Locate the cell with the specified text and output its [X, Y] center coordinate. 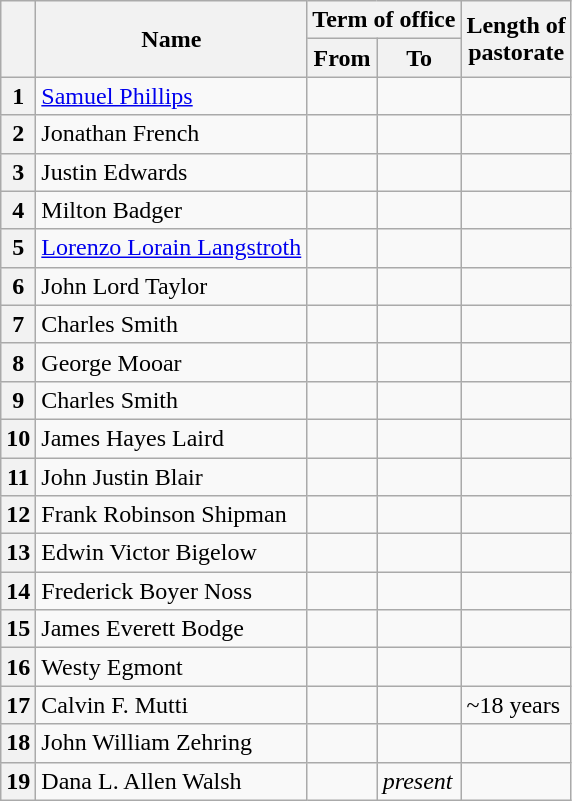
Justin Edwards [172, 172]
Term of office [384, 20]
Calvin F. Mutti [172, 705]
Length ofpastorate [516, 39]
15 [18, 629]
~18 years [516, 705]
18 [18, 743]
19 [18, 781]
10 [18, 438]
Milton Badger [172, 210]
From [342, 58]
2 [18, 134]
Samuel Phillips [172, 96]
3 [18, 172]
present [419, 781]
James Hayes Laird [172, 438]
To [419, 58]
9 [18, 400]
7 [18, 324]
Name [172, 39]
Lorenzo Lorain Langstroth [172, 248]
5 [18, 248]
John William Zehring [172, 743]
Frederick Boyer Noss [172, 591]
1 [18, 96]
Jonathan French [172, 134]
Frank Robinson Shipman [172, 515]
4 [18, 210]
6 [18, 286]
11 [18, 477]
John Lord Taylor [172, 286]
Westy Egmont [172, 667]
Edwin Victor Bigelow [172, 553]
Dana L. Allen Walsh [172, 781]
16 [18, 667]
14 [18, 591]
17 [18, 705]
8 [18, 362]
13 [18, 553]
George Mooar [172, 362]
James Everett Bodge [172, 629]
12 [18, 515]
John Justin Blair [172, 477]
